Determine the [X, Y] coordinate at the center of the cell enclosing the given text.  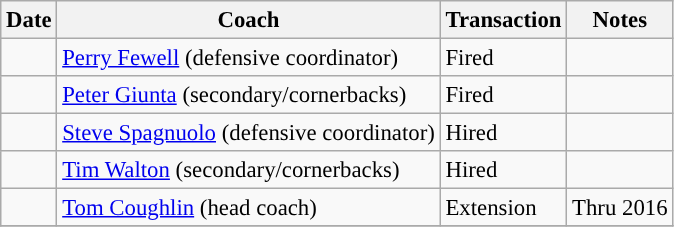
Tom Coughlin (head coach) [248, 208]
Extension [504, 208]
Peter Giunta (secondary/cornerbacks) [248, 95]
Coach [248, 20]
Steve Spagnuolo (defensive coordinator) [248, 133]
Notes [620, 20]
Perry Fewell (defensive coordinator) [248, 58]
Tim Walton (secondary/cornerbacks) [248, 170]
Thru 2016 [620, 208]
Transaction [504, 20]
Date [29, 20]
